Identify which cell holds the provided text, then report its (x, y) central coordinate. 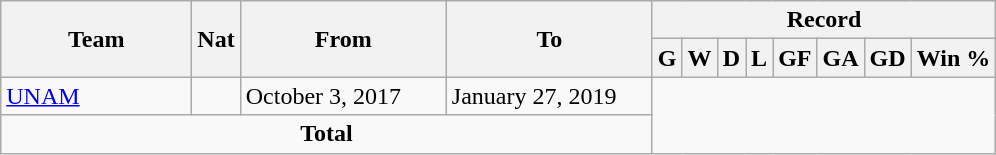
GA (840, 58)
UNAM (96, 96)
G (667, 58)
Win % (954, 58)
To (549, 39)
Record (824, 20)
D (731, 58)
October 3, 2017 (343, 96)
L (760, 58)
From (343, 39)
W (700, 58)
GF (795, 58)
Total (327, 134)
GD (888, 58)
Team (96, 39)
Nat (216, 39)
January 27, 2019 (549, 96)
